Determine the [x, y] coordinate at the center of the cell enclosing the given text.  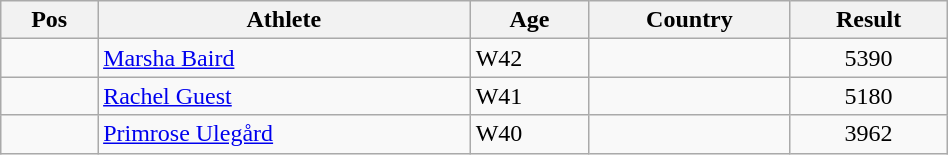
3962 [868, 134]
Result [868, 20]
Marsha Baird [284, 58]
5180 [868, 96]
Age [530, 20]
W41 [530, 96]
W42 [530, 58]
5390 [868, 58]
W40 [530, 134]
Country [690, 20]
Athlete [284, 20]
Rachel Guest [284, 96]
Pos [50, 20]
Primrose Ulegård [284, 134]
